From the cell containing the given text, extract its center point as [x, y] coordinate. 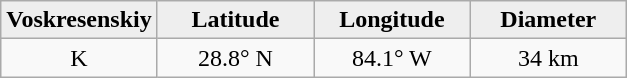
84.1° W [392, 58]
Longitude [392, 20]
Latitude [235, 20]
K [79, 58]
Voskresenskiy [79, 20]
34 km [548, 58]
Diameter [548, 20]
28.8° N [235, 58]
